Extract the [x, y] coordinate from the center of the cell holding the provided text.  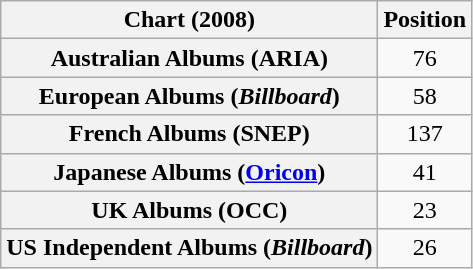
26 [425, 248]
Chart (2008) [190, 20]
41 [425, 172]
US Independent Albums (Billboard) [190, 248]
23 [425, 210]
137 [425, 134]
European Albums (Billboard) [190, 96]
58 [425, 96]
Japanese Albums (Oricon) [190, 172]
Position [425, 20]
French Albums (SNEP) [190, 134]
Australian Albums (ARIA) [190, 58]
UK Albums (OCC) [190, 210]
76 [425, 58]
